Return the (X, Y) coordinate for the center point of the cell that contains the specified text.  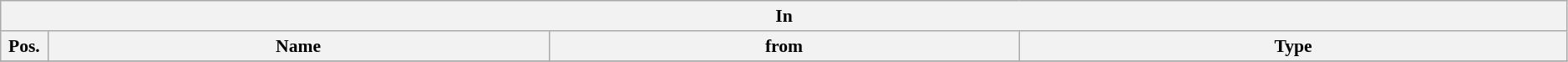
Name (298, 46)
Type (1293, 46)
from (784, 46)
In (784, 16)
Pos. (24, 46)
